Search for the cell housing the specified text and yield its [x, y] center coordinate. 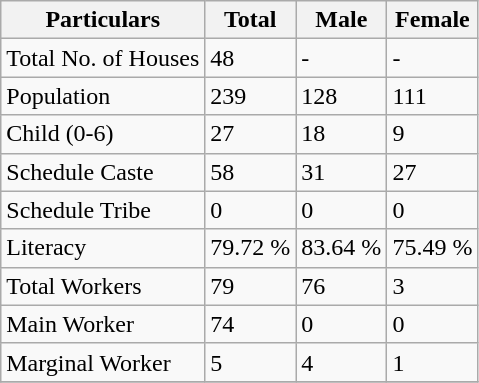
3 [432, 286]
48 [250, 58]
Total [250, 20]
31 [342, 172]
9 [432, 134]
18 [342, 134]
58 [250, 172]
239 [250, 96]
Schedule Tribe [103, 210]
4 [342, 362]
Child (0-6) [103, 134]
Schedule Caste [103, 172]
Total Workers [103, 286]
76 [342, 286]
128 [342, 96]
Total No. of Houses [103, 58]
79 [250, 286]
79.72 % [250, 248]
1 [432, 362]
Marginal Worker [103, 362]
Particulars [103, 20]
75.49 % [432, 248]
Female [432, 20]
83.64 % [342, 248]
Literacy [103, 248]
111 [432, 96]
Population [103, 96]
74 [250, 324]
Male [342, 20]
5 [250, 362]
Main Worker [103, 324]
